Extract the (x, y) coordinate from the center of the cell holding the provided text.  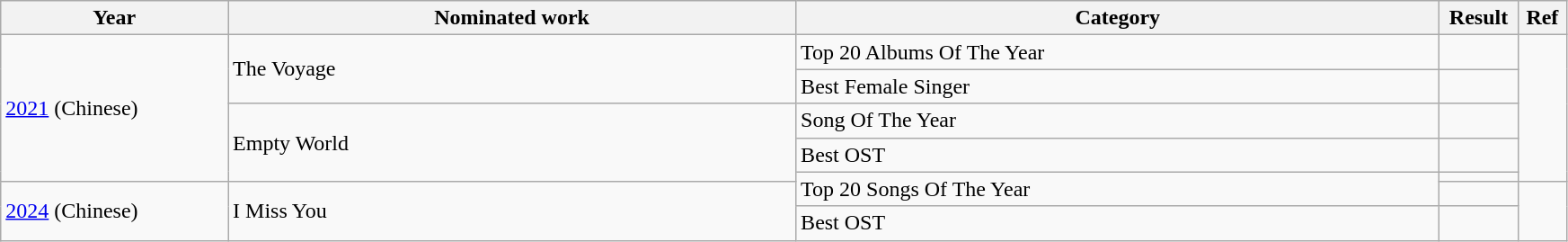
Ref (1542, 18)
Result (1479, 18)
Nominated work (512, 18)
Empty World (512, 142)
Song Of The Year (1118, 121)
I Miss You (512, 211)
Top 20 Songs Of The Year (1118, 189)
2021 (Chinese) (115, 108)
The Voyage (512, 69)
Category (1118, 18)
2024 (Chinese) (115, 211)
Best Female Singer (1118, 86)
Year (115, 18)
Top 20 Albums Of The Year (1118, 52)
